Search for the cell housing the specified text and yield its [x, y] center coordinate. 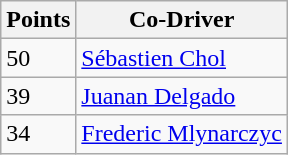
Juanan Delgado [182, 96]
39 [38, 96]
Points [38, 20]
Sébastien Chol [182, 58]
50 [38, 58]
Co-Driver [182, 20]
Frederic Mlynarczyc [182, 134]
34 [38, 134]
